Search for the cell housing the specified text and yield its [X, Y] center coordinate. 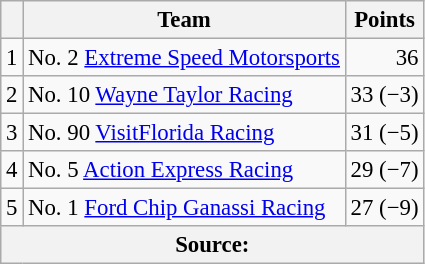
No. 10 Wayne Taylor Racing [184, 95]
3 [12, 133]
27 (−9) [384, 208]
2 [12, 95]
No. 90 VisitFlorida Racing [184, 133]
1 [12, 58]
No. 5 Action Express Racing [184, 170]
Source: [212, 245]
No. 1 Ford Chip Ganassi Racing [184, 208]
33 (−3) [384, 95]
36 [384, 58]
31 (−5) [384, 133]
Points [384, 20]
29 (−7) [384, 170]
4 [12, 170]
No. 2 Extreme Speed Motorsports [184, 58]
Team [184, 20]
5 [12, 208]
